Search for the cell housing the specified text and yield its (X, Y) center coordinate. 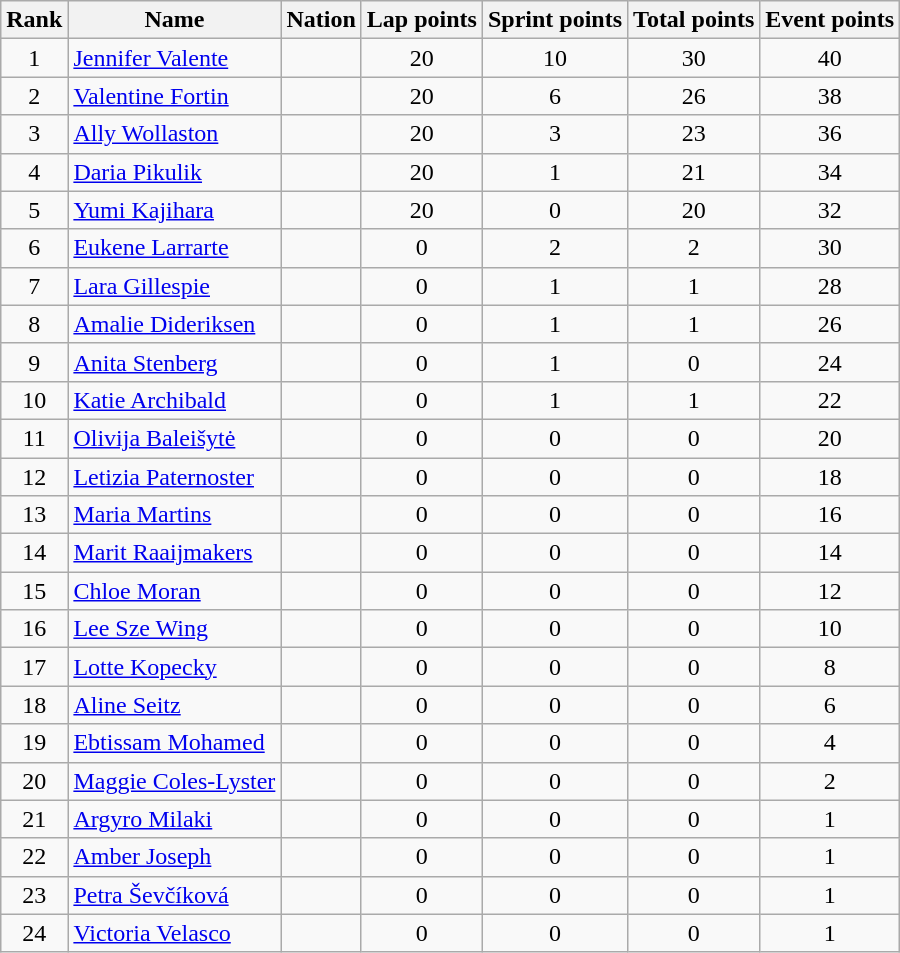
7 (34, 286)
Letizia Paternoster (174, 477)
Anita Stenberg (174, 362)
Ally Wollaston (174, 134)
Aline Seitz (174, 705)
Eukene Larrarte (174, 248)
34 (830, 172)
Ebtissam Mohamed (174, 743)
Event points (830, 20)
40 (830, 58)
9 (34, 362)
Yumi Kajihara (174, 210)
Name (174, 20)
17 (34, 667)
Lee Sze Wing (174, 629)
Petra Ševčíková (174, 895)
Daria Pikulik (174, 172)
Rank (34, 20)
Argyro Milaki (174, 819)
19 (34, 743)
36 (830, 134)
Lotte Kopecky (174, 667)
Valentine Fortin (174, 96)
11 (34, 438)
15 (34, 591)
Amber Joseph (174, 857)
Maria Martins (174, 515)
Nation (321, 20)
Victoria Velasco (174, 933)
Lap points (422, 20)
Total points (694, 20)
Lara Gillespie (174, 286)
Marit Raaijmakers (174, 553)
5 (34, 210)
Katie Archibald (174, 400)
Sprint points (554, 20)
38 (830, 96)
Maggie Coles-Lyster (174, 781)
28 (830, 286)
32 (830, 210)
Amalie Dideriksen (174, 324)
Olivija Baleišytė (174, 438)
Chloe Moran (174, 591)
Jennifer Valente (174, 58)
13 (34, 515)
